Provide the (x, y) coordinate of the cell's center where the given text is located.  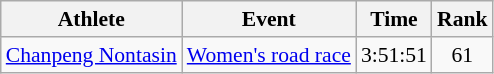
Rank (462, 19)
3:51:51 (394, 55)
61 (462, 55)
Athlete (92, 19)
Women's road race (269, 55)
Chanpeng Nontasin (92, 55)
Event (269, 19)
Time (394, 19)
